Search for the cell housing the specified text and yield its [X, Y] center coordinate. 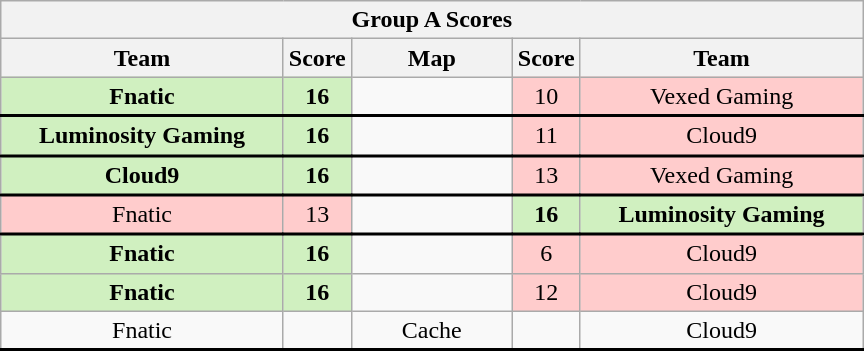
11 [546, 136]
Group A Scores [432, 20]
Cache [432, 330]
10 [546, 96]
6 [546, 254]
Map [432, 58]
12 [546, 292]
